Capture the cell that displays the provided text and extract its (X, Y) central coordinate. 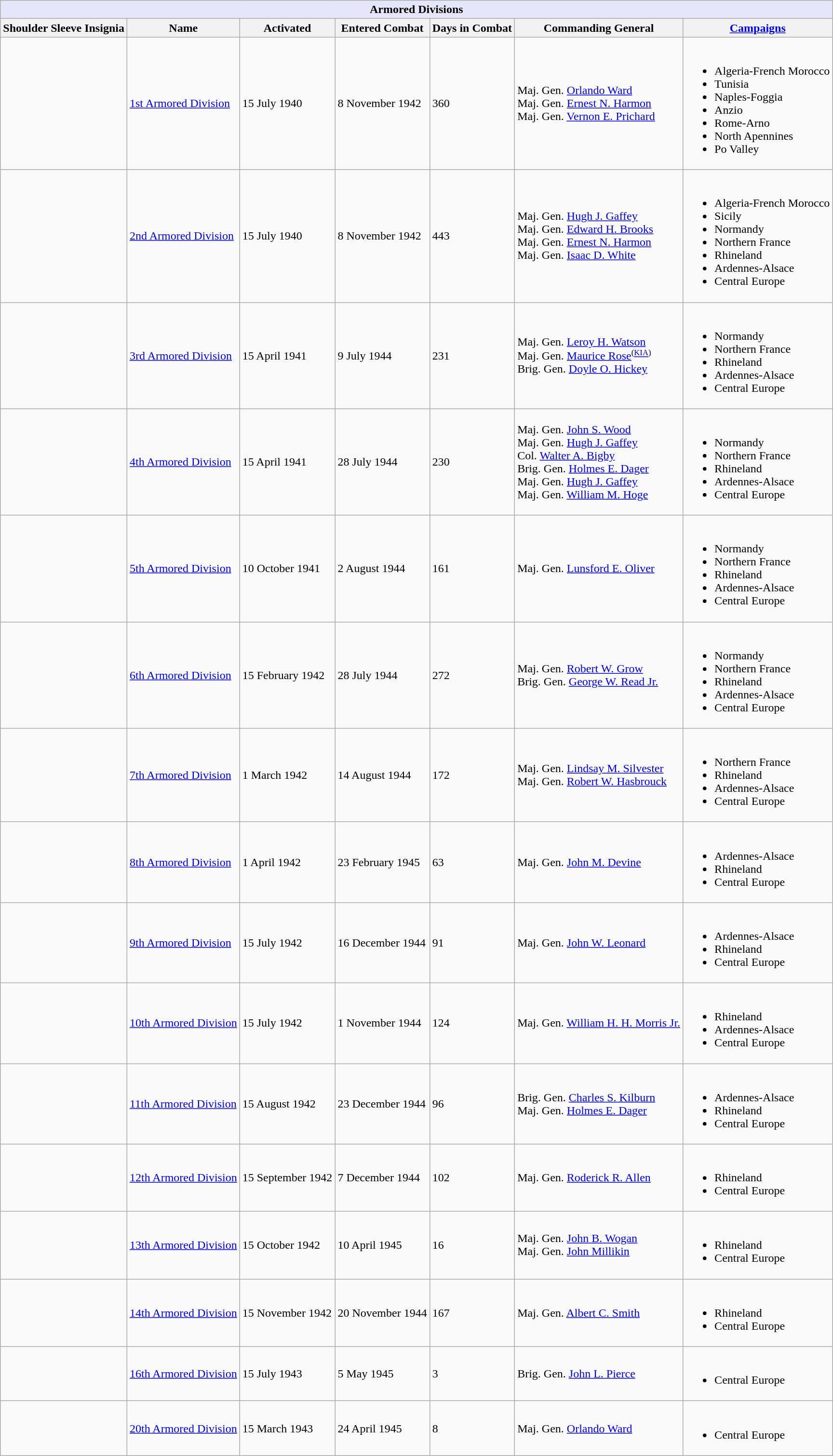
14 August 1944 (382, 775)
16 (472, 1245)
10 April 1945 (382, 1245)
1 November 1944 (382, 1023)
Name (183, 28)
2 August 1944 (382, 569)
Maj. Gen. Orlando Ward (599, 1429)
96 (472, 1104)
9 July 1944 (382, 356)
124 (472, 1023)
24 April 1945 (382, 1429)
443 (472, 236)
1 April 1942 (287, 862)
Brig. Gen. Charles S. KilburnMaj. Gen. Holmes E. Dager (599, 1104)
Activated (287, 28)
Maj. Gen. William H. H. Morris Jr. (599, 1023)
9th Armored Division (183, 943)
6th Armored Division (183, 675)
167 (472, 1313)
Days in Combat (472, 28)
Maj. Gen. Orlando WardMaj. Gen. Ernest N. HarmonMaj. Gen. Vernon E. Prichard (599, 103)
161 (472, 569)
13th Armored Division (183, 1245)
7th Armored Division (183, 775)
20th Armored Division (183, 1429)
Commanding General (599, 28)
20 November 1944 (382, 1313)
15 February 1942 (287, 675)
16th Armored Division (183, 1374)
10 October 1941 (287, 569)
15 July 1943 (287, 1374)
Northern FranceRhinelandArdennes-AlsaceCentral Europe (758, 775)
15 October 1942 (287, 1245)
Algeria-French MoroccoTunisiaNaples-FoggiaAnzioRome-ArnoNorth ApenninesPo Valley (758, 103)
1 March 1942 (287, 775)
63 (472, 862)
Algeria-French MoroccoSicilyNormandyNorthern FranceRhinelandArdennes-AlsaceCentral Europe (758, 236)
23 December 1944 (382, 1104)
Maj. Gen. Lunsford E. Oliver (599, 569)
272 (472, 675)
5th Armored Division (183, 569)
RhinelandArdennes-AlsaceCentral Europe (758, 1023)
10th Armored Division (183, 1023)
15 August 1942 (287, 1104)
16 December 1944 (382, 943)
15 March 1943 (287, 1429)
11th Armored Division (183, 1104)
2nd Armored Division (183, 236)
Campaigns (758, 28)
1st Armored Division (183, 103)
231 (472, 356)
Brig. Gen. John L. Pierce (599, 1374)
Maj. Gen. Roderick R. Allen (599, 1178)
Maj. Gen. Hugh J. GaffeyMaj. Gen. Edward H. BrooksMaj. Gen. Ernest N. HarmonMaj. Gen. Isaac D. White (599, 236)
Maj. Gen. Albert C. Smith (599, 1313)
172 (472, 775)
8th Armored Division (183, 862)
Maj. Gen. Lindsay M. SilvesterMaj. Gen. Robert W. Hasbrouck (599, 775)
Maj. Gen. Leroy H. WatsonMaj. Gen. Maurice Rose(KIA)Brig. Gen. Doyle O. Hickey (599, 356)
102 (472, 1178)
Maj. Gen. John S. WoodMaj. Gen. Hugh J. GaffeyCol. Walter A. BigbyBrig. Gen. Holmes E. DagerMaj. Gen. Hugh J. GaffeyMaj. Gen. William M. Hoge (599, 462)
12th Armored Division (183, 1178)
Maj. Gen. John W. Leonard (599, 943)
3 (472, 1374)
Maj. Gen. Robert W. GrowBrig. Gen. George W. Read Jr. (599, 675)
4th Armored Division (183, 462)
Armored Divisions (416, 10)
Entered Combat (382, 28)
Shoulder Sleeve Insignia (64, 28)
15 September 1942 (287, 1178)
360 (472, 103)
Maj. Gen. John B. WoganMaj. Gen. John Millikin (599, 1245)
230 (472, 462)
3rd Armored Division (183, 356)
14th Armored Division (183, 1313)
8 (472, 1429)
91 (472, 943)
Maj. Gen. John M. Devine (599, 862)
15 November 1942 (287, 1313)
23 February 1945 (382, 862)
7 December 1944 (382, 1178)
5 May 1945 (382, 1374)
